Scan for the cell matching the given text and deliver its [x, y] coordinate at center. 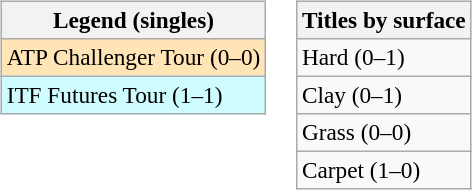
Carpet (1–0) [384, 171]
Titles by surface [384, 20]
Clay (0–1) [384, 95]
ATP Challenger Tour (0–0) [133, 57]
Legend (singles) [133, 20]
Grass (0–0) [384, 133]
ITF Futures Tour (1–1) [133, 95]
Hard (0–1) [384, 57]
